Return [X, Y] of the center of cell containing provided text 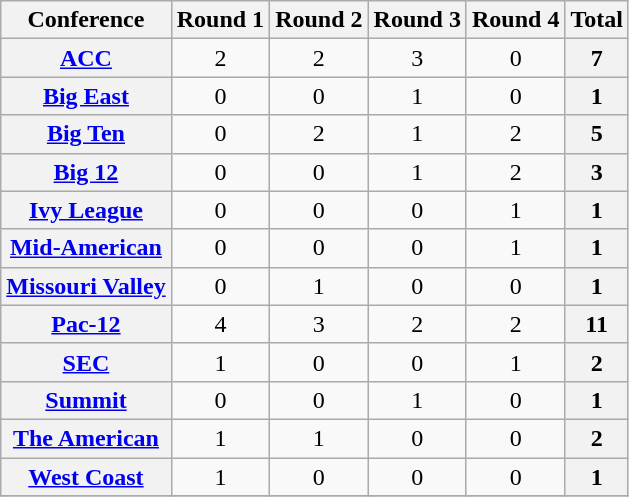
Round 2 [319, 20]
The American [86, 438]
Round 4 [515, 20]
Conference [86, 20]
Missouri Valley [86, 286]
Pac-12 [86, 324]
5 [597, 134]
4 [220, 324]
ACC [86, 58]
11 [597, 324]
Mid-American [86, 248]
Big Ten [86, 134]
Round 3 [417, 20]
Round 1 [220, 20]
Ivy League [86, 210]
Big 12 [86, 172]
West Coast [86, 477]
SEC [86, 362]
Big East [86, 96]
Summit [86, 400]
Total [597, 20]
7 [597, 58]
